Provide the (X, Y) coordinate of the cell's center where the given text is located.  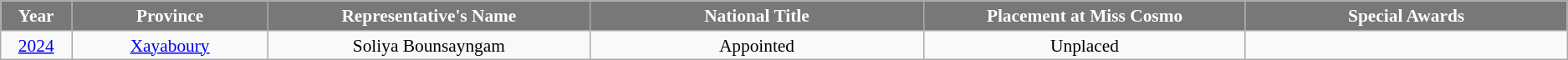
Year (37, 16)
Province (171, 16)
Representative's Name (430, 16)
Special Awards (1407, 16)
Placement at Miss Cosmo (1085, 16)
National Title (757, 16)
